Extract the (X, Y) coordinate from the center of the cell holding the provided text.  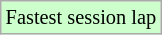
Fastest session lap (81, 17)
